Determine the [x, y] coordinate at the center of the cell enclosing the given text.  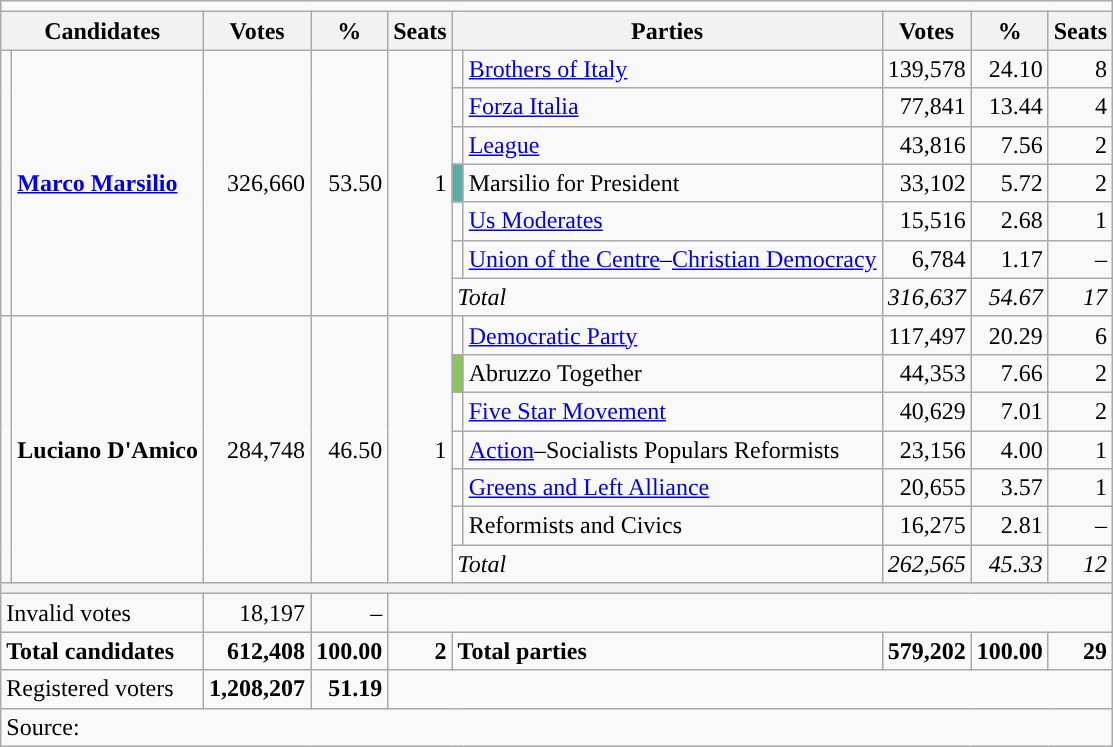
44,353 [926, 373]
Democratic Party [672, 335]
4.00 [1010, 449]
3.57 [1010, 488]
Forza Italia [672, 107]
139,578 [926, 69]
Action–Socialists Populars Reformists [672, 449]
53.50 [350, 183]
Marco Marsilio [108, 183]
Registered voters [102, 689]
77,841 [926, 107]
12 [1080, 564]
2.81 [1010, 526]
612,408 [258, 651]
Us Moderates [672, 221]
17 [1080, 297]
4 [1080, 107]
20,655 [926, 488]
Brothers of Italy [672, 69]
13.44 [1010, 107]
284,748 [258, 449]
316,637 [926, 297]
1,208,207 [258, 689]
8 [1080, 69]
45.33 [1010, 564]
579,202 [926, 651]
46.50 [350, 449]
Invalid votes [102, 613]
Total candidates [102, 651]
33,102 [926, 183]
23,156 [926, 449]
Total parties [667, 651]
54.67 [1010, 297]
15,516 [926, 221]
18,197 [258, 613]
29 [1080, 651]
Luciano D'Amico [108, 449]
Candidates [102, 31]
117,497 [926, 335]
Greens and Left Alliance [672, 488]
Marsilio for President [672, 183]
7.66 [1010, 373]
Parties [667, 31]
40,629 [926, 411]
262,565 [926, 564]
6 [1080, 335]
326,660 [258, 183]
51.19 [350, 689]
6,784 [926, 259]
Reformists and Civics [672, 526]
1.17 [1010, 259]
7.56 [1010, 145]
Union of the Centre–Christian Democracy [672, 259]
24.10 [1010, 69]
5.72 [1010, 183]
16,275 [926, 526]
Five Star Movement [672, 411]
43,816 [926, 145]
Source: [557, 727]
Abruzzo Together [672, 373]
20.29 [1010, 335]
2.68 [1010, 221]
League [672, 145]
7.01 [1010, 411]
